Search for the cell housing the specified text and yield its (x, y) center coordinate. 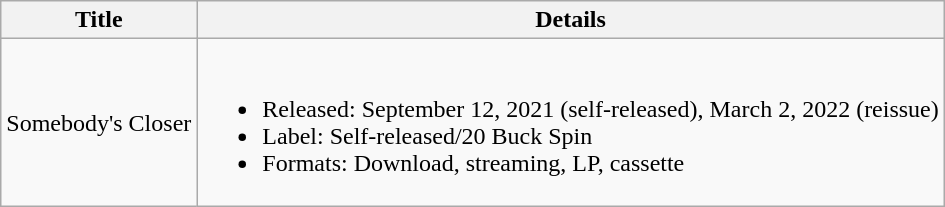
Somebody's Closer (99, 122)
Title (99, 20)
Details (570, 20)
Released: September 12, 2021 (self-released), March 2, 2022 (reissue)Label: Self-released/20 Buck SpinFormats: Download, streaming, LP, cassette (570, 122)
